Locate the cell with the specified text and output its [x, y] center coordinate. 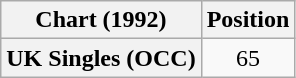
65 [248, 58]
Chart (1992) [101, 20]
Position [248, 20]
UK Singles (OCC) [101, 58]
